Extract the (X, Y) coordinate from the center of the cell holding the provided text.  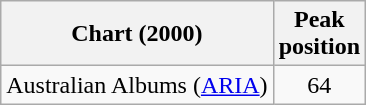
Chart (2000) (137, 34)
64 (319, 85)
Peakposition (319, 34)
Australian Albums (ARIA) (137, 85)
